Find where the given text appears and provide that cell's center as (X, Y) coordinate. 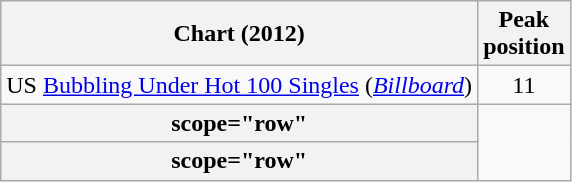
Chart (2012) (240, 34)
Peakposition (524, 34)
US Bubbling Under Hot 100 Singles (Billboard) (240, 85)
11 (524, 85)
